Determine the (X, Y) coordinate at the center of the cell enclosing the given text.  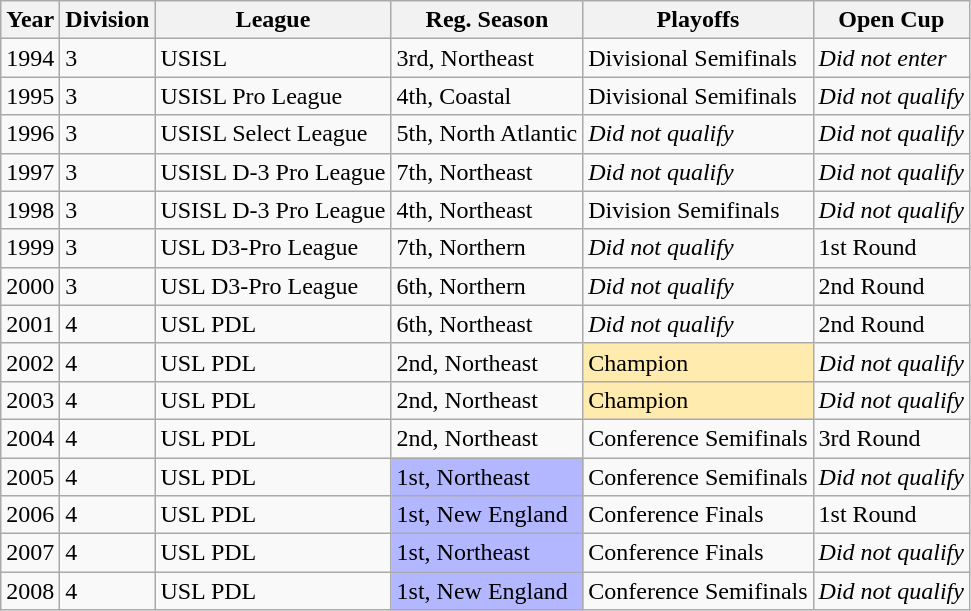
7th, Northern (487, 248)
1995 (30, 96)
League (273, 20)
2007 (30, 553)
Division Semifinals (698, 210)
Playoffs (698, 20)
Open Cup (891, 20)
4th, Coastal (487, 96)
6th, Northern (487, 286)
1999 (30, 248)
1996 (30, 134)
2006 (30, 515)
1997 (30, 172)
2000 (30, 286)
USISL Select League (273, 134)
2004 (30, 438)
USISL Pro League (273, 96)
3rd, Northeast (487, 58)
Division (108, 20)
1998 (30, 210)
2005 (30, 477)
7th, Northeast (487, 172)
Did not enter (891, 58)
2008 (30, 591)
1994 (30, 58)
4th, Northeast (487, 210)
USISL (273, 58)
2001 (30, 324)
5th, North Atlantic (487, 134)
6th, Northeast (487, 324)
2002 (30, 362)
3rd Round (891, 438)
2003 (30, 400)
Reg. Season (487, 20)
Year (30, 20)
